Detect which cell encompasses the target text, then output its (X, Y) center coordinate. 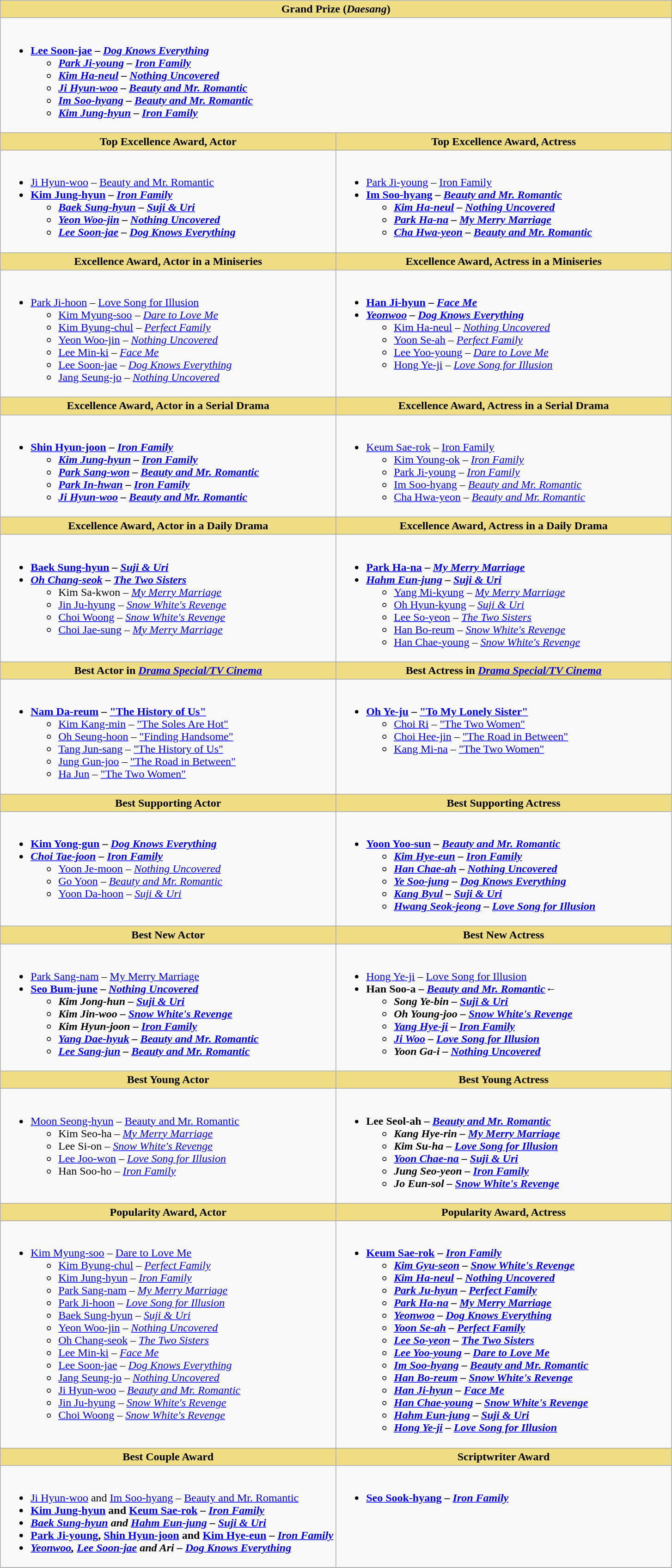
Excellence Award, Actress in a Daily Drama (504, 526)
Best Couple Award (168, 1457)
Excellence Award, Actor in a Miniseries (168, 261)
Scriptwriter Award (504, 1457)
Top Excellence Award, Actor (168, 141)
Best New Actress (504, 935)
Best Actress in Drama Special/TV Cinema (504, 670)
Excellence Award, Actress in a Miniseries (504, 261)
Best Supporting Actress (504, 803)
Best Actor in Drama Special/TV Cinema (168, 670)
Excellence Award, Actress in a Serial Drama (504, 406)
Oh Ye-ju – "To My Lonely Sister"Choi Ri – "The Two Women"Choi Hee-jin – "The Road in Between"Kang Mi-na – "The Two Women" (504, 736)
Popularity Award, Actor (168, 1212)
Grand Prize (Daesang) (336, 9)
Excellence Award, Actor in a Daily Drama (168, 526)
Best Young Actress (504, 1080)
Popularity Award, Actress (504, 1212)
Best New Actor (168, 935)
Best Supporting Actor (168, 803)
Best Young Actor (168, 1080)
Top Excellence Award, Actress (504, 141)
Seo Sook-hyang – Iron Family (504, 1516)
Excellence Award, Actor in a Serial Drama (168, 406)
